From the cell containing the given text, extract its center point as [x, y] coordinate. 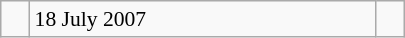
18 July 2007 [203, 19]
